Identify which cell holds the provided text, then report its [x, y] central coordinate. 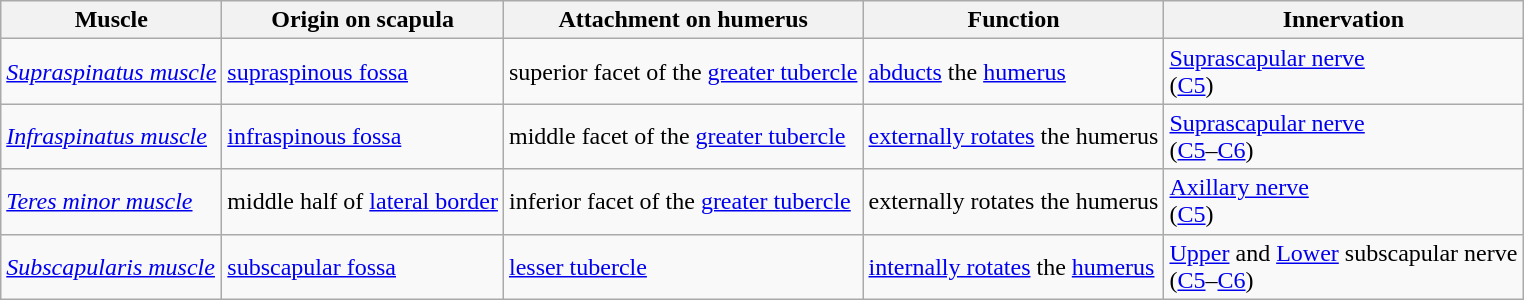
Axillary nerve(C5) [1344, 202]
Infraspinatus muscle [112, 136]
Function [1014, 20]
Muscle [112, 20]
Supraspinatus muscle [112, 72]
Subscapularis muscle [112, 266]
superior facet of the greater tubercle [683, 72]
Innervation [1344, 20]
middle facet of the greater tubercle [683, 136]
middle half of lateral border [363, 202]
internally rotates the humerus [1014, 266]
inferior facet of the greater tubercle [683, 202]
Suprascapular nerve(C5) [1344, 72]
infraspinous fossa [363, 136]
Upper and Lower subscapular nerve(C5–C6) [1344, 266]
subscapular fossa [363, 266]
supraspinous fossa [363, 72]
abducts the humerus [1014, 72]
lesser tubercle [683, 266]
Teres minor muscle [112, 202]
Suprascapular nerve(C5–C6) [1344, 136]
Origin on scapula [363, 20]
Attachment on humerus [683, 20]
